Identify which cell holds the provided text, then report its [X, Y] central coordinate. 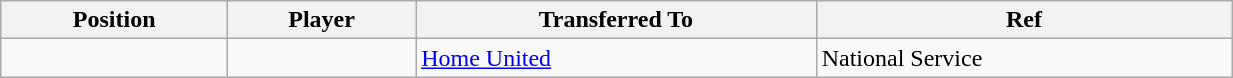
Player [322, 20]
Ref [1024, 20]
Transferred To [616, 20]
National Service [1024, 58]
Position [114, 20]
Home United [616, 58]
